From the cell containing the given text, extract its center point as [x, y] coordinate. 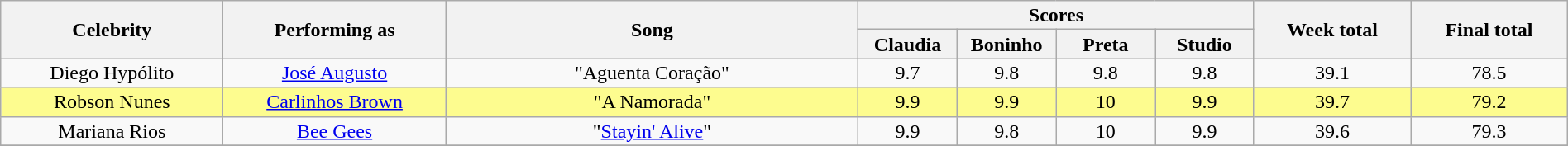
39.1 [1331, 73]
"Stayin' Alive" [652, 130]
Performing as [334, 30]
José Augusto [334, 73]
Bee Gees [334, 130]
Carlinhos Brown [334, 102]
Final total [1489, 30]
39.7 [1331, 102]
Preta [1106, 45]
Studio [1205, 45]
39.6 [1331, 130]
Diego Hypólito [112, 73]
"Aguenta Coração" [652, 73]
"A Namorada" [652, 102]
Boninho [1006, 45]
Robson Nunes [112, 102]
Week total [1331, 30]
Mariana Rios [112, 130]
79.3 [1489, 130]
79.2 [1489, 102]
Claudia [908, 45]
Song [652, 30]
9.7 [908, 73]
Scores [1056, 15]
Celebrity [112, 30]
78.5 [1489, 73]
